For the text-containing cell, return its midpoint in [X, Y] coordinate format. 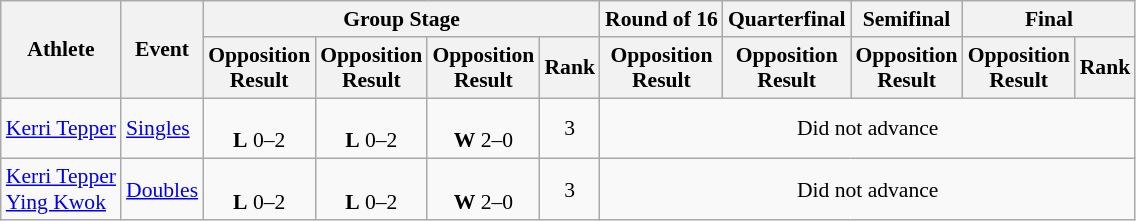
Kerri Tepper [61, 128]
Event [162, 50]
Doubles [162, 190]
Athlete [61, 50]
Singles [162, 128]
Group Stage [402, 19]
Semifinal [906, 19]
Kerri TepperYing Kwok [61, 190]
Round of 16 [662, 19]
Final [1050, 19]
Quarterfinal [787, 19]
